Return the (x, y) coordinate for the center point of the cell that contains the specified text.  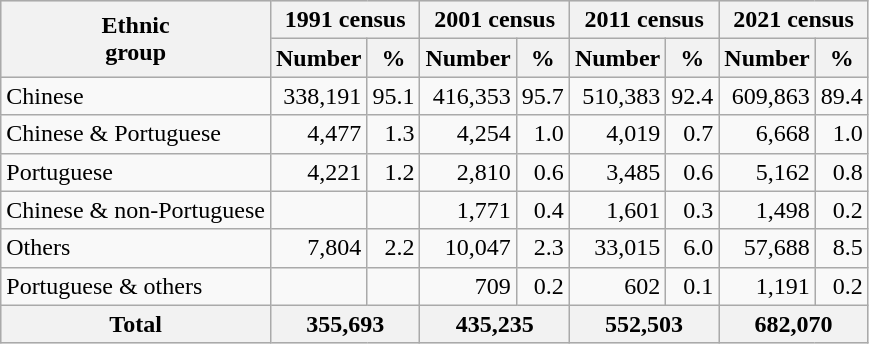
Total (136, 324)
1,191 (767, 286)
1,601 (617, 210)
57,688 (767, 248)
8.5 (842, 248)
338,191 (318, 96)
552,503 (644, 324)
4,254 (468, 134)
Chinese (136, 96)
89.4 (842, 96)
709 (468, 286)
1.2 (394, 172)
5,162 (767, 172)
3,485 (617, 172)
4,221 (318, 172)
0.1 (692, 286)
510,383 (617, 96)
2,810 (468, 172)
4,477 (318, 134)
Ethnicgroup (136, 39)
95.7 (542, 96)
609,863 (767, 96)
95.1 (394, 96)
416,353 (468, 96)
2021 census (794, 20)
682,070 (794, 324)
6,668 (767, 134)
Chinese & Portuguese (136, 134)
0.3 (692, 210)
435,235 (494, 324)
Portuguese (136, 172)
355,693 (344, 324)
6.0 (692, 248)
1.3 (394, 134)
10,047 (468, 248)
1,498 (767, 210)
1991 census (344, 20)
2011 census (644, 20)
0.7 (692, 134)
92.4 (692, 96)
Others (136, 248)
33,015 (617, 248)
2.3 (542, 248)
1,771 (468, 210)
4,019 (617, 134)
0.8 (842, 172)
Portuguese & others (136, 286)
7,804 (318, 248)
602 (617, 286)
2001 census (494, 20)
2.2 (394, 248)
0.4 (542, 210)
Chinese & non-Portuguese (136, 210)
